Capture the cell that displays the provided text and extract its [X, Y] central coordinate. 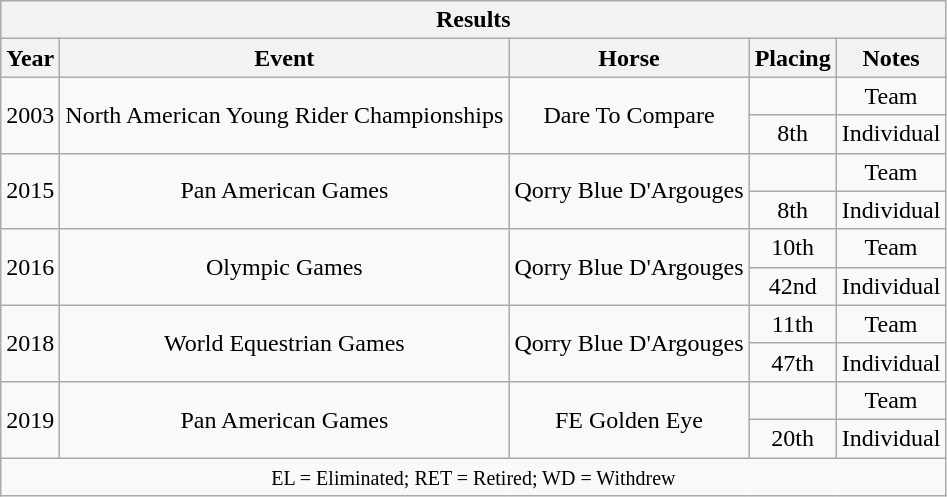
20th [792, 438]
North American Young Rider Championships [284, 115]
11th [792, 324]
Horse [629, 58]
47th [792, 362]
2003 [30, 115]
Event [284, 58]
2019 [30, 419]
Olympic Games [284, 267]
EL = Eliminated; RET = Retired; WD = Withdrew [474, 477]
2018 [30, 343]
Year [30, 58]
2015 [30, 191]
Results [474, 20]
Placing [792, 58]
Dare To Compare [629, 115]
Notes [891, 58]
FE Golden Eye [629, 419]
10th [792, 248]
42nd [792, 286]
World Equestrian Games [284, 343]
2016 [30, 267]
